From the cell containing the given text, extract its center point as [x, y] coordinate. 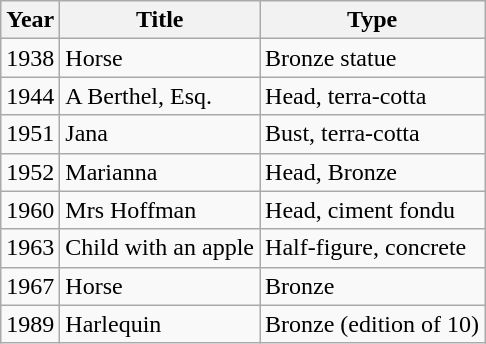
A Berthel, Esq. [160, 96]
1989 [30, 324]
1952 [30, 172]
1960 [30, 210]
Marianna [160, 172]
Year [30, 20]
Child with an apple [160, 248]
Jana [160, 134]
1938 [30, 58]
1967 [30, 286]
1951 [30, 134]
Bronze [372, 286]
1963 [30, 248]
Bronze (edition of 10) [372, 324]
1944 [30, 96]
Half-figure, concrete [372, 248]
Title [160, 20]
Type [372, 20]
Head, terra-cotta [372, 96]
Bust, terra-cotta [372, 134]
Head, ciment fondu [372, 210]
Harlequin [160, 324]
Mrs Hoffman [160, 210]
Bronze statue [372, 58]
Head, Bronze [372, 172]
